Pinpoint the cell where the given text exists, returning its [X, Y] midpoint coordinate. 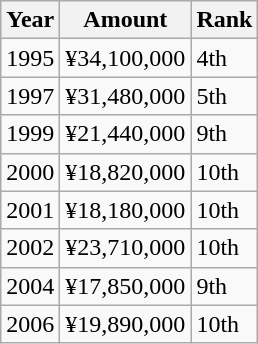
2004 [30, 286]
¥18,180,000 [126, 210]
1997 [30, 96]
2002 [30, 248]
¥19,890,000 [126, 324]
Amount [126, 20]
1995 [30, 58]
¥17,850,000 [126, 286]
Rank [224, 20]
2000 [30, 172]
2006 [30, 324]
4th [224, 58]
5th [224, 96]
¥18,820,000 [126, 172]
¥23,710,000 [126, 248]
1999 [30, 134]
¥34,100,000 [126, 58]
¥21,440,000 [126, 134]
Year [30, 20]
¥31,480,000 [126, 96]
2001 [30, 210]
